Return (X, Y) of the center of cell containing provided text 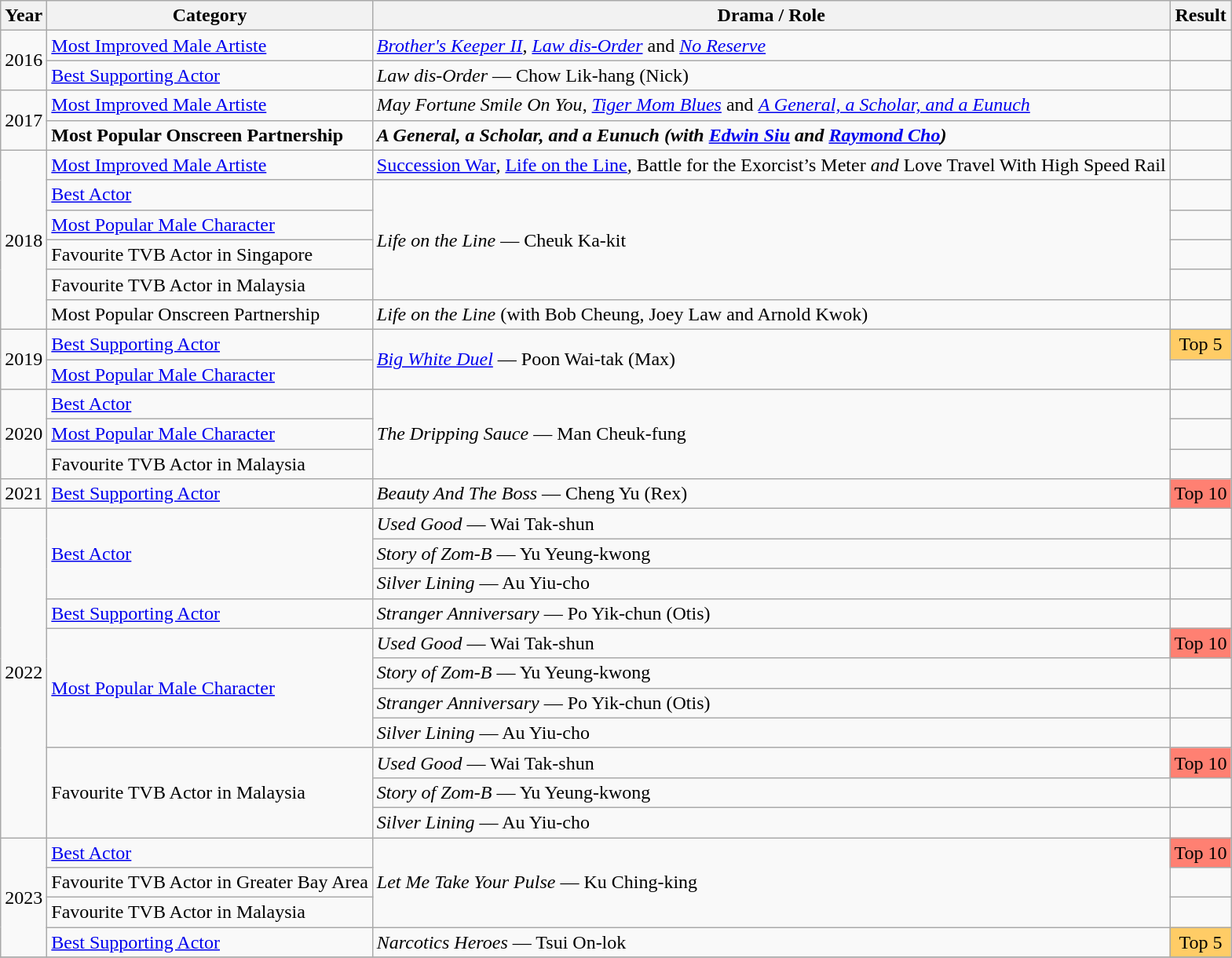
Life on the Line — Cheuk Ka-kit (771, 239)
2018 (24, 239)
Year (24, 16)
Favourite TVB Actor in Greater Bay Area (210, 883)
2016 (24, 60)
2017 (24, 120)
Big White Duel — Poon Wai-tak (Max) (771, 359)
Category (210, 16)
May Fortune Smile On You, Tiger Mom Blues and A General, a Scholar, and a Eunuch (771, 105)
The Dripping Sauce — Man Cheuk-fung (771, 434)
Succession War, Life on the Line, Battle for the Exorcist’s Meter and Love Travel With High Speed Rail (771, 165)
A General, a Scholar, and a Eunuch (with Edwin Siu and Raymond Cho) (771, 135)
Law dis-Order — Chow Lik-hang (Nick) (771, 75)
Narcotics Heroes — Tsui On-lok (771, 942)
Beauty And The Boss — Cheng Yu (Rex) (771, 494)
2021 (24, 494)
Favourite TVB Actor in Singapore (210, 254)
2023 (24, 897)
2022 (24, 674)
Brother's Keeper II, Law dis-Order and No Reserve (771, 46)
Let Me Take Your Pulse — Ku Ching-king (771, 882)
2019 (24, 359)
Drama / Role (771, 16)
2020 (24, 434)
Result (1201, 16)
Life on the Line (with Bob Cheung, Joey Law and Arnold Kwok) (771, 314)
